Search for the cell housing the specified text and yield its [X, Y] center coordinate. 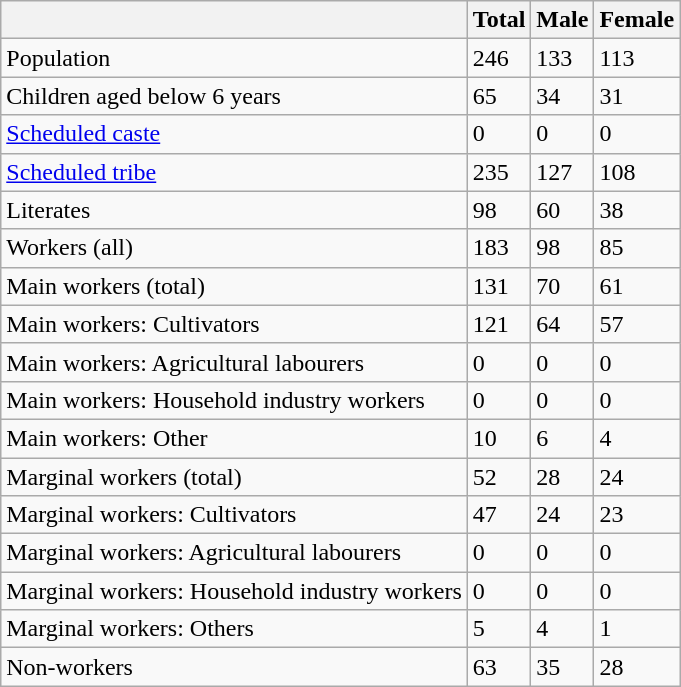
121 [499, 324]
1 [637, 629]
131 [499, 286]
127 [562, 172]
Marginal workers (total) [234, 477]
85 [637, 248]
Marginal workers: Agricultural labourers [234, 553]
6 [562, 438]
Marginal workers: Others [234, 629]
Children aged below 6 years [234, 96]
Main workers: Other [234, 438]
Population [234, 58]
Literates [234, 210]
10 [499, 438]
60 [562, 210]
35 [562, 667]
133 [562, 58]
Main workers (total) [234, 286]
246 [499, 58]
Workers (all) [234, 248]
47 [499, 515]
Total [499, 20]
61 [637, 286]
Marginal workers: Household industry workers [234, 591]
Scheduled caste [234, 134]
Scheduled tribe [234, 172]
Marginal workers: Cultivators [234, 515]
183 [499, 248]
65 [499, 96]
31 [637, 96]
Main workers: Household industry workers [234, 400]
38 [637, 210]
34 [562, 96]
70 [562, 286]
Male [562, 20]
Non-workers [234, 667]
Main workers: Agricultural labourers [234, 362]
5 [499, 629]
113 [637, 58]
57 [637, 324]
52 [499, 477]
64 [562, 324]
23 [637, 515]
Female [637, 20]
63 [499, 667]
235 [499, 172]
108 [637, 172]
Main workers: Cultivators [234, 324]
